From the cell containing the given text, extract its center point as [x, y] coordinate. 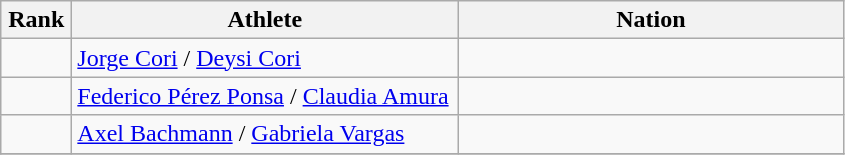
Axel Bachmann / Gabriela Vargas [265, 134]
Athlete [265, 20]
Nation [651, 20]
Rank [36, 20]
Jorge Cori / Deysi Cori [265, 58]
Federico Pérez Ponsa / Claudia Amura [265, 96]
